Locate the cell with the specified text and output its [X, Y] center coordinate. 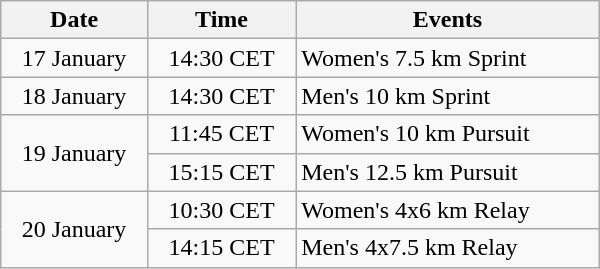
Men's 10 km Sprint [448, 96]
14:15 CET [221, 248]
Women's 4x6 km Relay [448, 210]
Men's 12.5 km Pursuit [448, 172]
10:30 CET [221, 210]
18 January [74, 96]
11:45 CET [221, 134]
Men's 4x7.5 km Relay [448, 248]
Events [448, 20]
Women's 7.5 km Sprint [448, 58]
Women's 10 km Pursuit [448, 134]
15:15 CET [221, 172]
19 January [74, 153]
Time [221, 20]
20 January [74, 229]
Date [74, 20]
17 January [74, 58]
